Scan for the cell matching the given text and deliver its (X, Y) coordinate at center. 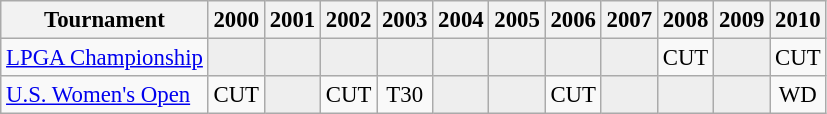
2000 (236, 20)
2005 (517, 20)
T30 (405, 95)
2010 (798, 20)
2007 (629, 20)
2001 (292, 20)
2003 (405, 20)
2004 (461, 20)
2009 (742, 20)
Tournament (104, 20)
LPGA Championship (104, 58)
WD (798, 95)
2002 (348, 20)
U.S. Women's Open (104, 95)
2006 (573, 20)
2008 (685, 20)
